Provide the [x, y] coordinate of the cell's center where the given text is located.  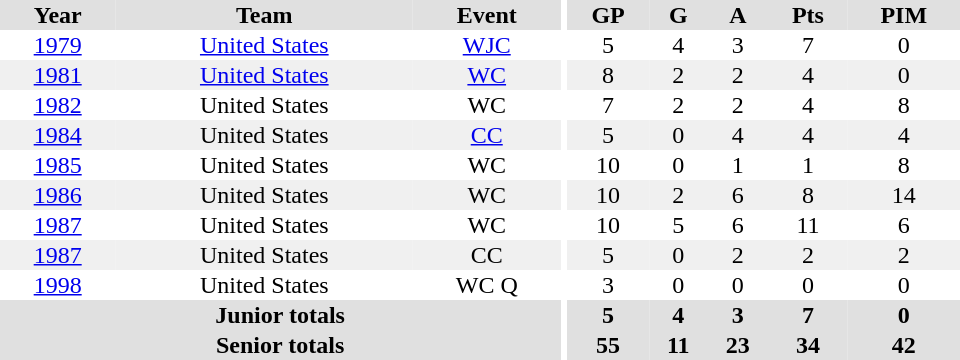
1985 [58, 165]
55 [608, 345]
Junior totals [280, 315]
14 [904, 195]
1984 [58, 135]
1986 [58, 195]
Senior totals [280, 345]
1998 [58, 285]
WJC [486, 45]
WC Q [486, 285]
Team [264, 15]
1982 [58, 105]
34 [808, 345]
23 [738, 345]
1981 [58, 75]
A [738, 15]
PIM [904, 15]
1979 [58, 45]
GP [608, 15]
Event [486, 15]
Year [58, 15]
42 [904, 345]
G [678, 15]
Pts [808, 15]
